Search for the cell housing the specified text and yield its (X, Y) center coordinate. 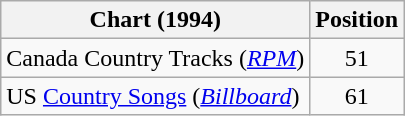
Position (357, 20)
Chart (1994) (156, 20)
61 (357, 96)
51 (357, 58)
US Country Songs (Billboard) (156, 96)
Canada Country Tracks (RPM) (156, 58)
